Detect which cell encompasses the target text, then output its (X, Y) center coordinate. 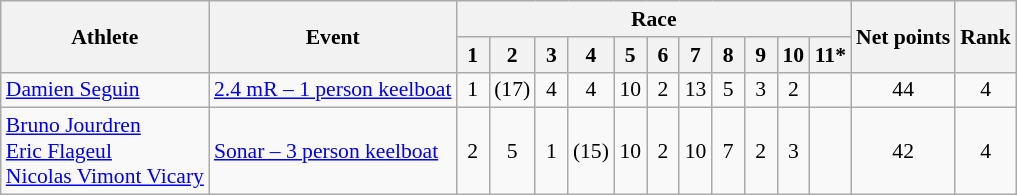
11* (830, 55)
(17) (512, 90)
Athlete (105, 36)
13 (696, 90)
42 (903, 152)
Bruno Jourdren Eric Flageul Nicolas Vimont Vicary (105, 152)
(15) (591, 152)
Race (654, 19)
Event (333, 36)
8 (728, 55)
Net points (903, 36)
Rank (986, 36)
6 (664, 55)
9 (760, 55)
Sonar – 3 person keelboat (333, 152)
44 (903, 90)
Damien Seguin (105, 90)
2.4 mR – 1 person keelboat (333, 90)
